Detect which cell encompasses the target text, then output its (X, Y) center coordinate. 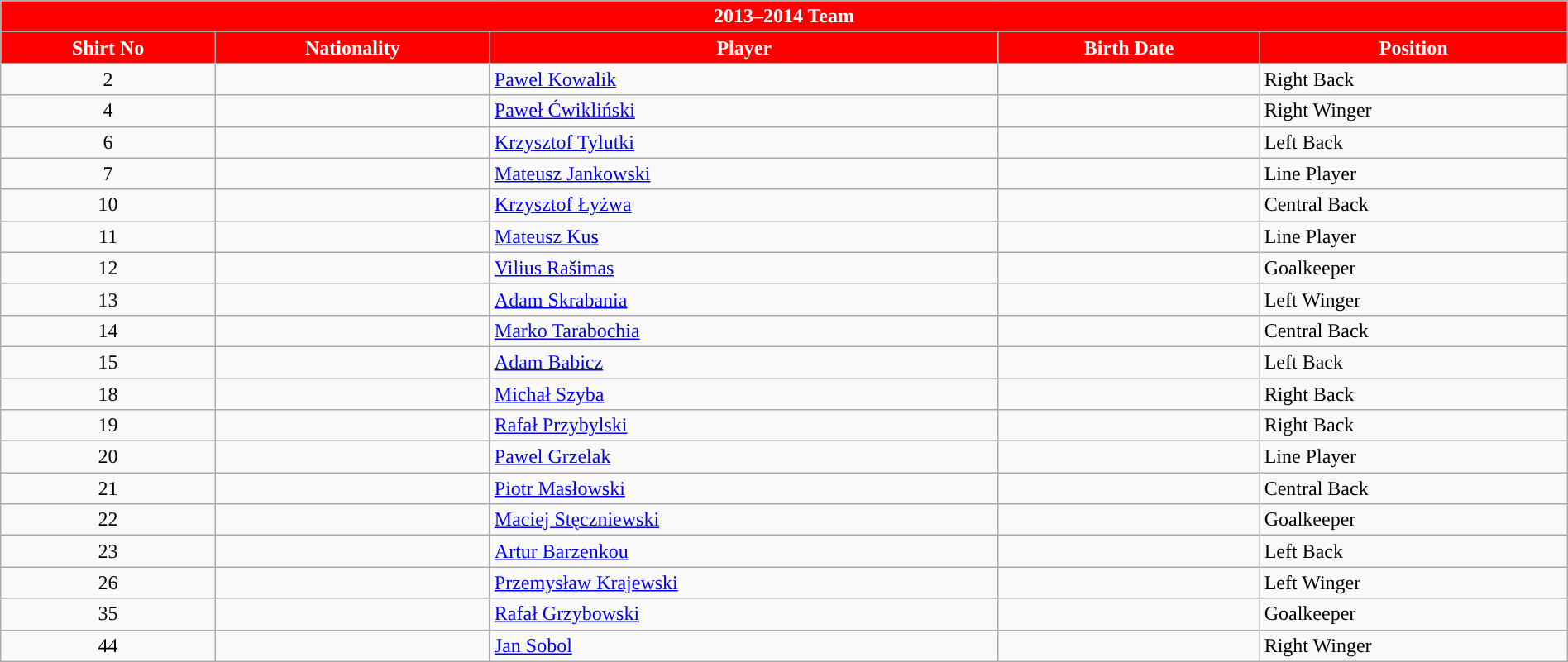
Maciej Stęczniewski (744, 520)
35 (108, 614)
Pawel Kowalik (744, 79)
4 (108, 111)
21 (108, 488)
Position (1413, 48)
26 (108, 583)
20 (108, 457)
6 (108, 142)
Vilius Rašimas (744, 268)
10 (108, 205)
Player (744, 48)
Adam Babicz (744, 362)
Michał Szyba (744, 394)
Adam Skrabania (744, 299)
Piotr Masłowski (744, 488)
Rafał Grzybowski (744, 614)
Przemysław Krajewski (744, 583)
15 (108, 362)
13 (108, 299)
18 (108, 394)
22 (108, 520)
Birth Date (1129, 48)
23 (108, 551)
Artur Barzenkou (744, 551)
Shirt No (108, 48)
Jan Sobol (744, 645)
14 (108, 331)
Krzysztof Łyżwa (744, 205)
12 (108, 268)
2013–2014 Team (784, 17)
7 (108, 174)
Marko Tarabochia (744, 331)
Nationality (352, 48)
19 (108, 426)
Paweł Ćwikliński (744, 111)
44 (108, 645)
Krzysztof Tylutki (744, 142)
Rafał Przybylski (744, 426)
Mateusz Jankowski (744, 174)
Mateusz Kus (744, 236)
Pawel Grzelak (744, 457)
2 (108, 79)
11 (108, 236)
